From the cell containing the given text, extract its center point as (x, y) coordinate. 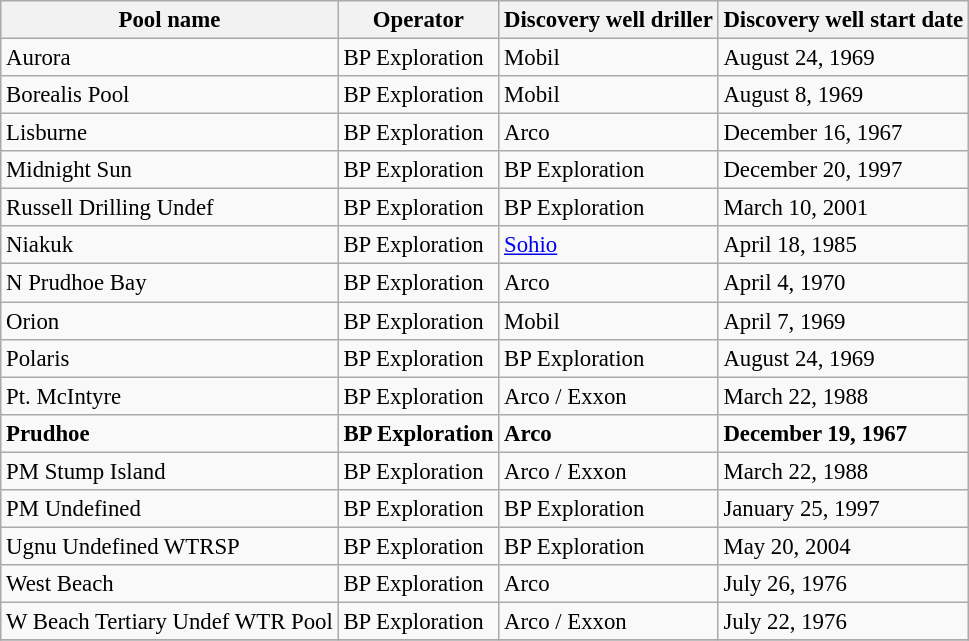
Pool name (170, 20)
Aurora (170, 58)
Operator (418, 20)
January 25, 1997 (843, 509)
December 20, 1997 (843, 170)
Sohio (608, 245)
March 10, 2001 (843, 208)
Orion (170, 321)
December 16, 1967 (843, 133)
Ugnu Undefined WTRSP (170, 546)
August 8, 1969 (843, 95)
Prudhoe (170, 433)
May 20, 2004 (843, 546)
April 4, 1970 (843, 283)
Russell Drilling Undef (170, 208)
July 22, 1976 (843, 621)
July 26, 1976 (843, 584)
N Prudhoe Bay (170, 283)
West Beach (170, 584)
Borealis Pool (170, 95)
April 7, 1969 (843, 321)
Lisburne (170, 133)
Polaris (170, 358)
W Beach Tertiary Undef WTR Pool (170, 621)
Midnight Sun (170, 170)
PM Stump Island (170, 471)
December 19, 1967 (843, 433)
Pt. McIntyre (170, 396)
Niakuk (170, 245)
Discovery well start date (843, 20)
PM Undefined (170, 509)
Discovery well driller (608, 20)
April 18, 1985 (843, 245)
